Find where the given text appears and provide that cell's center as [X, Y] coordinate. 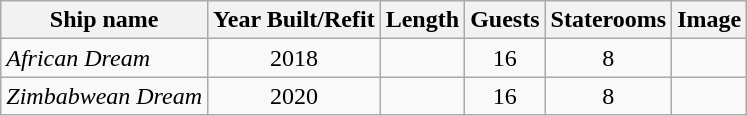
2018 [294, 58]
Staterooms [608, 20]
Guests [505, 20]
African Dream [104, 58]
Ship name [104, 20]
Year Built/Refit [294, 20]
Image [710, 20]
Zimbabwean Dream [104, 96]
2020 [294, 96]
Length [422, 20]
